For the text-containing cell, return its midpoint in (x, y) coordinate format. 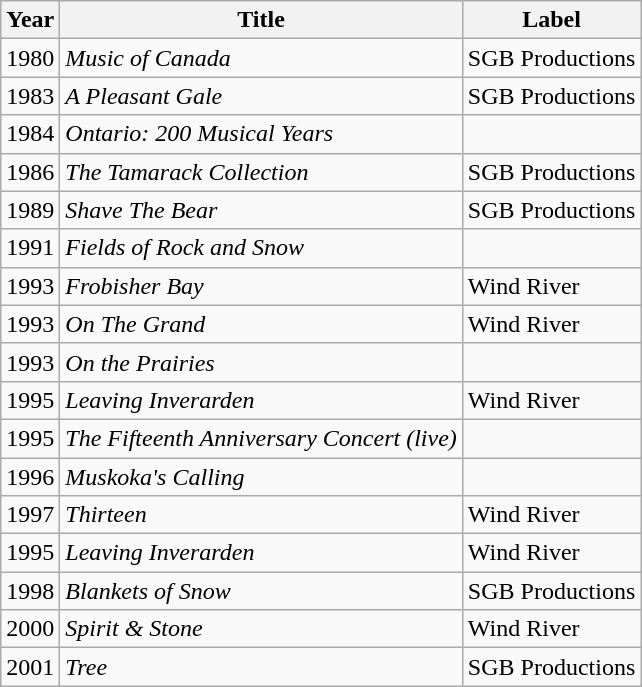
Tree (262, 667)
1989 (30, 210)
Title (262, 20)
Frobisher Bay (262, 286)
Label (551, 20)
1986 (30, 172)
2000 (30, 629)
Muskoka's Calling (262, 477)
1980 (30, 58)
A Pleasant Gale (262, 96)
1998 (30, 591)
Ontario: 200 Musical Years (262, 134)
Music of Canada (262, 58)
1991 (30, 248)
Shave The Bear (262, 210)
On The Grand (262, 324)
The Fifteenth Anniversary Concert (live) (262, 438)
2001 (30, 667)
1983 (30, 96)
The Tamarack Collection (262, 172)
Blankets of Snow (262, 591)
1984 (30, 134)
On the Prairies (262, 362)
1997 (30, 515)
Year (30, 20)
Spirit & Stone (262, 629)
Fields of Rock and Snow (262, 248)
1996 (30, 477)
Thirteen (262, 515)
